Extract the [X, Y] coordinate from the center of the cell holding the provided text.  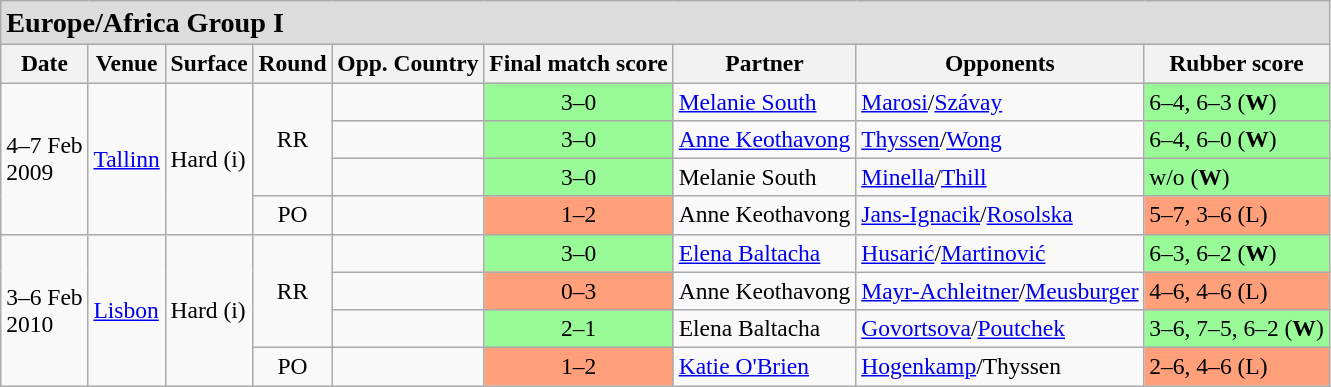
2–1 [578, 328]
3–6, 7–5, 6–2 (W) [1236, 328]
Rubber score [1236, 63]
4–6, 4–6 (L) [1236, 291]
6–4, 6–0 (W) [1236, 139]
w/o (W) [1236, 177]
2–6, 4–6 (L) [1236, 366]
Thyssen/Wong [1000, 139]
0–3 [578, 291]
Venue [126, 63]
Final match score [578, 63]
Date [44, 63]
Tallinn [126, 158]
3–6 Feb2010 [44, 310]
Jans-Ignacik/Rosolska [1000, 215]
Hogenkamp/Thyssen [1000, 366]
Opponents [1000, 63]
6–4, 6–3 (W) [1236, 101]
Mayr-Achleitner/Meusburger [1000, 291]
Opp. Country [408, 63]
Lisbon [126, 310]
Govortsova/Poutchek [1000, 328]
Partner [764, 63]
Round [292, 63]
Husarić/Martinović [1000, 253]
Europe/Africa Group I [665, 22]
Minella/Thill [1000, 177]
6–3, 6–2 (W) [1236, 253]
Surface [209, 63]
4–7 Feb2009 [44, 158]
Marosi/Szávay [1000, 101]
5–7, 3–6 (L) [1236, 215]
Katie O'Brien [764, 366]
